Identify which cell holds the provided text, then report its [x, y] central coordinate. 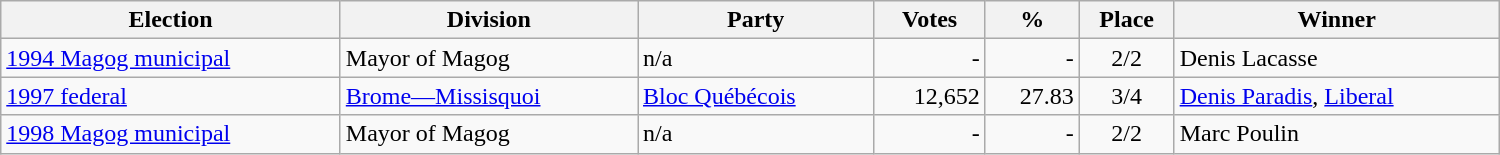
Brome—Missisquoi [488, 96]
Denis Lacasse [1336, 58]
27.83 [1032, 96]
Place [1126, 20]
12,652 [930, 96]
3/4 [1126, 96]
Division [488, 20]
Election [171, 20]
1994 Magog municipal [171, 58]
Bloc Québécois [756, 96]
% [1032, 20]
Party [756, 20]
1998 Magog municipal [171, 134]
Votes [930, 20]
Denis Paradis, Liberal [1336, 96]
1997 federal [171, 96]
Marc Poulin [1336, 134]
Winner [1336, 20]
